For the text-containing cell, return its midpoint in (x, y) coordinate format. 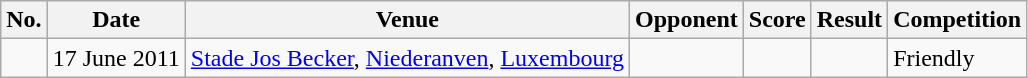
17 June 2011 (116, 58)
Stade Jos Becker, Niederanven, Luxembourg (407, 58)
Competition (958, 20)
Friendly (958, 58)
Venue (407, 20)
Date (116, 20)
No. (24, 20)
Score (777, 20)
Result (849, 20)
Opponent (687, 20)
